Scan for the cell matching the given text and deliver its (X, Y) coordinate at center. 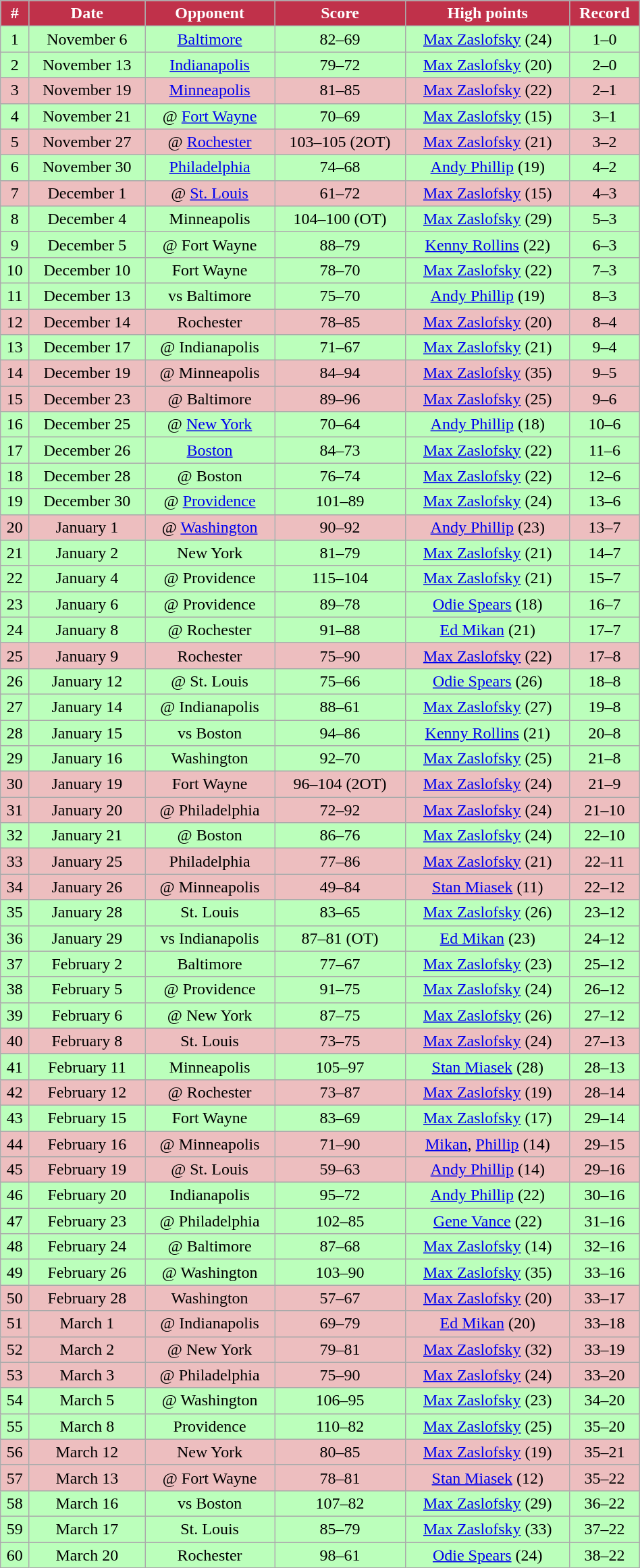
February 5 (87, 990)
38 (15, 990)
Gene Vance (22) (487, 1221)
March 2 (87, 1349)
February 26 (87, 1272)
42 (15, 1092)
5–3 (605, 219)
December 4 (87, 219)
19 (15, 502)
107–82 (340, 1503)
December 17 (87, 348)
10–6 (605, 425)
Odie Spears (18) (487, 604)
March 20 (87, 1555)
18 (15, 476)
89–96 (340, 399)
5 (15, 142)
15–7 (605, 578)
Record (605, 13)
9–6 (605, 399)
22–12 (605, 887)
70–64 (340, 425)
High points (487, 13)
106–95 (340, 1401)
87–68 (340, 1247)
Ed Mikan (21) (487, 630)
November 13 (87, 65)
83–65 (340, 913)
Ed Mikan (23) (487, 938)
11 (15, 296)
vs Baltimore (210, 296)
January 12 (87, 681)
25 (15, 655)
January 25 (87, 861)
Andy Phillip (18) (487, 425)
Score (340, 13)
Max Zaslofsky (27) (487, 707)
54 (15, 1401)
24–12 (605, 938)
56 (15, 1452)
4 (15, 116)
91–88 (340, 630)
December 1 (87, 193)
22–11 (605, 861)
6 (15, 167)
25–12 (605, 964)
November 30 (87, 167)
79–72 (340, 65)
50 (15, 1298)
43 (15, 1118)
18–8 (605, 681)
35–20 (605, 1426)
31 (15, 810)
Ed Mikan (20) (487, 1324)
75–66 (340, 681)
8–3 (605, 296)
2 (15, 65)
7 (15, 193)
12–6 (605, 476)
14–7 (605, 553)
March 12 (87, 1452)
4–2 (605, 167)
78–81 (340, 1478)
January 28 (87, 913)
84–73 (340, 450)
70–69 (340, 116)
February 8 (87, 1041)
33–20 (605, 1375)
3–1 (605, 116)
92–70 (340, 759)
44 (15, 1144)
89–78 (340, 604)
33 (15, 861)
February 20 (87, 1195)
20 (15, 527)
9–4 (605, 348)
13–6 (605, 502)
55 (15, 1426)
8 (15, 219)
101–89 (340, 502)
85–79 (340, 1529)
83–69 (340, 1118)
33–19 (605, 1349)
26 (15, 681)
February 6 (87, 1015)
December 23 (87, 399)
January 29 (87, 938)
40 (15, 1041)
9–5 (605, 373)
59 (15, 1529)
103–90 (340, 1272)
Odie Spears (26) (487, 681)
Odie Spears (24) (487, 1555)
November 19 (87, 90)
January 2 (87, 553)
20–8 (605, 732)
December 14 (87, 322)
January 14 (87, 707)
January 15 (87, 732)
December 19 (87, 373)
53 (15, 1375)
81–85 (340, 90)
28–14 (605, 1092)
November 21 (87, 116)
32–16 (605, 1247)
December 26 (87, 450)
72–92 (340, 810)
61–72 (340, 193)
27 (15, 707)
February 15 (87, 1118)
Date (87, 13)
23 (15, 604)
77–67 (340, 964)
January 21 (87, 836)
46 (15, 1195)
Max Zaslofsky (14) (487, 1247)
1 (15, 39)
Kenny Rollins (21) (487, 732)
98–61 (340, 1555)
February 19 (87, 1170)
78–70 (340, 270)
December 5 (87, 244)
95–72 (340, 1195)
2–1 (605, 90)
17–8 (605, 655)
8–4 (605, 322)
29–16 (605, 1170)
48 (15, 1247)
9 (15, 244)
11–6 (605, 450)
102–85 (340, 1221)
26–12 (605, 990)
January 8 (87, 630)
Kenny Rollins (22) (487, 244)
16–7 (605, 604)
88–61 (340, 707)
March 17 (87, 1529)
January 20 (87, 810)
4–3 (605, 193)
28 (15, 732)
34 (15, 887)
13 (15, 348)
17 (15, 450)
34–20 (605, 1401)
Mikan, Phillip (14) (487, 1144)
21–10 (605, 810)
15 (15, 399)
Stan Miasek (12) (487, 1478)
105–97 (340, 1066)
February 11 (87, 1066)
81–79 (340, 553)
73–75 (340, 1041)
37 (15, 964)
27–13 (605, 1041)
87–81 (OT) (340, 938)
Max Zaslofsky (17) (487, 1118)
57–67 (340, 1298)
94–86 (340, 732)
28–13 (605, 1066)
58 (15, 1503)
January 6 (87, 604)
51 (15, 1324)
3 (15, 90)
February 24 (87, 1247)
21–9 (605, 784)
Boston (210, 450)
January 19 (87, 784)
January 9 (87, 655)
29–14 (605, 1118)
80–85 (340, 1452)
February 12 (87, 1092)
Andy Phillip (22) (487, 1195)
14 (15, 373)
January 26 (87, 887)
78–85 (340, 322)
January 4 (87, 578)
24 (15, 630)
33–17 (605, 1298)
February 16 (87, 1144)
27–12 (605, 1015)
1–0 (605, 39)
69–79 (340, 1324)
Stan Miasek (11) (487, 887)
32 (15, 836)
79–81 (340, 1349)
33–18 (605, 1324)
104–100 (OT) (340, 219)
December 10 (87, 270)
29 (15, 759)
17–7 (605, 630)
Opponent (210, 13)
March 8 (87, 1426)
February 28 (87, 1298)
November 6 (87, 39)
52 (15, 1349)
88–79 (340, 244)
December 25 (87, 425)
36 (15, 938)
December 30 (87, 502)
March 13 (87, 1478)
45 (15, 1170)
31–16 (605, 1221)
38–22 (605, 1555)
2–0 (605, 65)
Stan Miasek (28) (487, 1066)
March 3 (87, 1375)
73–87 (340, 1092)
41 (15, 1066)
21 (15, 553)
75–70 (340, 296)
36–22 (605, 1503)
12 (15, 322)
December 13 (87, 296)
30–16 (605, 1195)
March 5 (87, 1401)
90–92 (340, 527)
Providence (210, 1426)
57 (15, 1478)
30 (15, 784)
January 1 (87, 527)
77–86 (340, 861)
35–22 (605, 1478)
29–15 (605, 1144)
91–75 (340, 990)
Andy Phillip (23) (487, 527)
7–3 (605, 270)
vs Indianapolis (210, 938)
22–10 (605, 836)
74–68 (340, 167)
33–16 (605, 1272)
November 27 (87, 142)
103–105 (2OT) (340, 142)
Max Zaslofsky (33) (487, 1529)
Max Zaslofsky (32) (487, 1349)
110–82 (340, 1426)
37–22 (605, 1529)
March 1 (87, 1324)
35 (15, 913)
10 (15, 270)
60 (15, 1555)
86–76 (340, 836)
82–69 (340, 39)
21–8 (605, 759)
59–63 (340, 1170)
February 2 (87, 964)
December 28 (87, 476)
23–12 (605, 913)
March 16 (87, 1503)
Andy Phillip (14) (487, 1170)
6–3 (605, 244)
22 (15, 578)
January 16 (87, 759)
49–84 (340, 887)
39 (15, 1015)
87–75 (340, 1015)
47 (15, 1221)
71–67 (340, 348)
84–94 (340, 373)
3–2 (605, 142)
13–7 (605, 527)
16 (15, 425)
71–90 (340, 1144)
76–74 (340, 476)
96–104 (2OT) (340, 784)
35–21 (605, 1452)
19–8 (605, 707)
February 23 (87, 1221)
115–104 (340, 578)
# (15, 13)
49 (15, 1272)
